Extract the [X, Y] coordinate from the center of the cell holding the provided text.  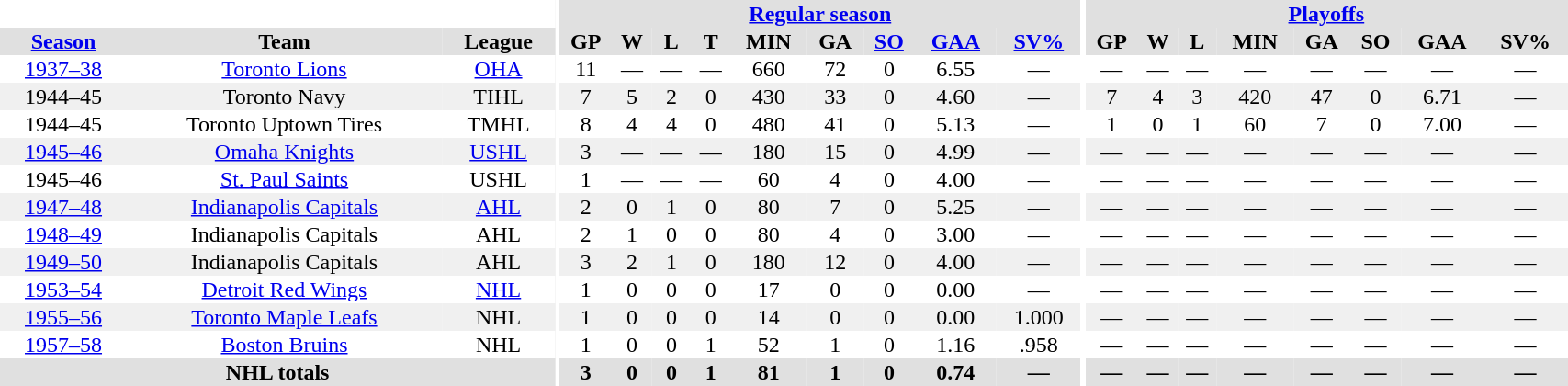
14 [768, 317]
TIHL [498, 96]
72 [835, 69]
T [711, 41]
4.99 [955, 152]
1.16 [955, 345]
League [498, 41]
Regular season [820, 14]
Playoffs [1326, 14]
1.000 [1039, 317]
OHA [498, 69]
47 [1322, 96]
33 [835, 96]
17 [768, 289]
41 [835, 124]
3.00 [955, 234]
NHL totals [277, 372]
7.00 [1442, 124]
660 [768, 69]
6.55 [955, 69]
Omaha Knights [285, 152]
430 [768, 96]
St. Paul Saints [285, 179]
Detroit Red Wings [285, 289]
81 [768, 372]
1937–38 [63, 69]
52 [768, 345]
12 [835, 262]
Toronto Lions [285, 69]
1955–56 [63, 317]
6.71 [1442, 96]
4.60 [955, 96]
Team [285, 41]
0.74 [955, 372]
1948–49 [63, 234]
Season [63, 41]
5.25 [955, 207]
Toronto Uptown Tires [285, 124]
1953–54 [63, 289]
8 [586, 124]
480 [768, 124]
1947–48 [63, 207]
Toronto Maple Leafs [285, 317]
5.13 [955, 124]
1949–50 [63, 262]
TMHL [498, 124]
5 [632, 96]
11 [586, 69]
420 [1255, 96]
1957–58 [63, 345]
Boston Bruins [285, 345]
Toronto Navy [285, 96]
.958 [1039, 345]
15 [835, 152]
